For the text-containing cell, return its midpoint in (X, Y) coordinate format. 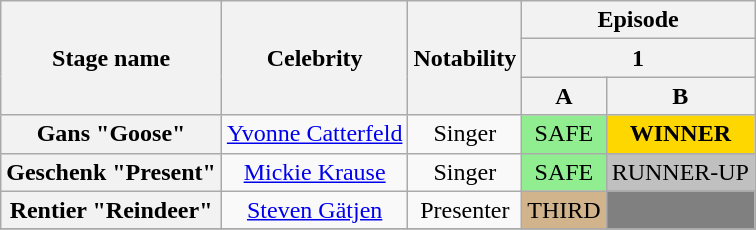
Steven Gätjen (314, 210)
Celebrity (314, 58)
Presenter (465, 210)
1 (638, 58)
Yvonne Catterfeld (314, 134)
Notability (465, 58)
Episode (638, 20)
Mickie Krause (314, 172)
Geschenk "Present" (112, 172)
Rentier "Reindeer" (112, 210)
RUNNER-UP (680, 172)
A (564, 96)
B (680, 96)
THIRD (564, 210)
WINNER (680, 134)
Stage name (112, 58)
Gans "Goose" (112, 134)
